For the text-containing cell, return its midpoint in [X, Y] coordinate format. 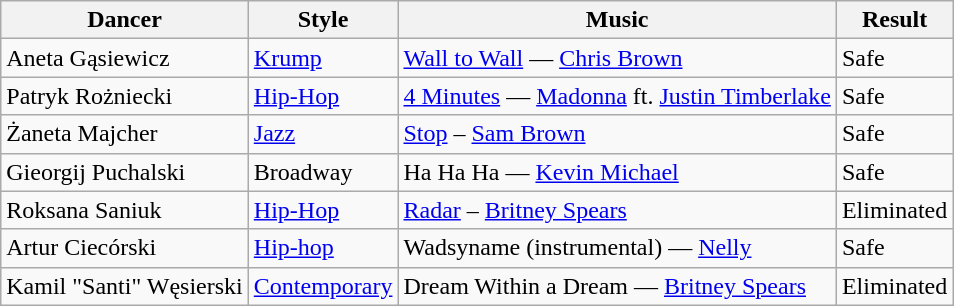
Wall to Wall — Chris Brown [617, 58]
Ha Ha Ha — Kevin Michael [617, 172]
Patryk Rożniecki [125, 96]
Hip-hop [323, 248]
Artur Ciecórski [125, 248]
Krump [323, 58]
Jazz [323, 134]
Broadway [323, 172]
4 Minutes — Madonna ft. Justin Timberlake [617, 96]
Music [617, 20]
Stop – Sam Brown [617, 134]
Contemporary [323, 286]
Radar – Britney Spears [617, 210]
Dream Within a Dream — Britney Spears [617, 286]
Żaneta Majcher [125, 134]
Dancer [125, 20]
Result [894, 20]
Style [323, 20]
Wadsyname (instrumental) — Nelly [617, 248]
Kamil "Santi" Węsierski [125, 286]
Gieorgij Puchalski [125, 172]
Roksana Saniuk [125, 210]
Aneta Gąsiewicz [125, 58]
